Extract the (x, y) coordinate from the center of the cell holding the provided text.  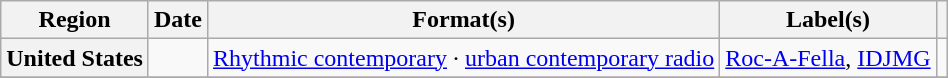
Format(s) (464, 20)
Rhythmic contemporary · urban contemporary radio (464, 58)
Label(s) (828, 20)
Date (178, 20)
Roc-A-Fella, IDJMG (828, 58)
Region (75, 20)
United States (75, 58)
